For the text-containing cell, return its midpoint in (X, Y) coordinate format. 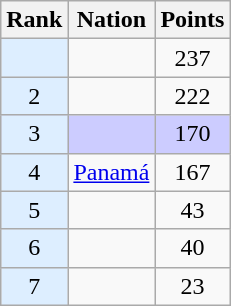
2 (34, 96)
Panamá (112, 172)
Points (192, 20)
7 (34, 286)
Nation (112, 20)
3 (34, 134)
6 (34, 248)
23 (192, 286)
Rank (34, 20)
5 (34, 210)
237 (192, 58)
43 (192, 210)
170 (192, 134)
4 (34, 172)
222 (192, 96)
40 (192, 248)
167 (192, 172)
